Locate the cell with the specified text and output its (X, Y) center coordinate. 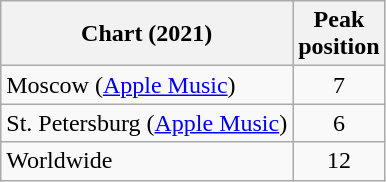
Chart (2021) (147, 34)
Worldwide (147, 161)
Moscow (Apple Music) (147, 85)
7 (339, 85)
Peakposition (339, 34)
12 (339, 161)
6 (339, 123)
St. Petersburg (Apple Music) (147, 123)
